Scan for the cell matching the given text and deliver its [x, y] coordinate at center. 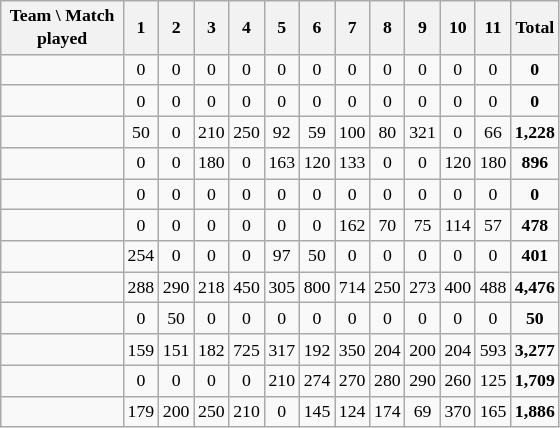
163 [282, 162]
305 [282, 288]
401 [536, 256]
800 [316, 288]
124 [352, 412]
4,476 [536, 288]
6 [316, 28]
450 [246, 288]
2 [176, 28]
1 [140, 28]
8 [388, 28]
66 [492, 132]
159 [140, 350]
80 [388, 132]
400 [458, 288]
218 [212, 288]
179 [140, 412]
725 [246, 350]
57 [492, 226]
488 [492, 288]
274 [316, 380]
273 [422, 288]
4 [246, 28]
478 [536, 226]
3,277 [536, 350]
133 [352, 162]
100 [352, 132]
370 [458, 412]
321 [422, 132]
165 [492, 412]
145 [316, 412]
1,228 [536, 132]
162 [352, 226]
288 [140, 288]
92 [282, 132]
7 [352, 28]
174 [388, 412]
9 [422, 28]
1,886 [536, 412]
5 [282, 28]
70 [388, 226]
280 [388, 380]
151 [176, 350]
192 [316, 350]
59 [316, 132]
350 [352, 350]
97 [282, 256]
317 [282, 350]
260 [458, 380]
896 [536, 162]
75 [422, 226]
125 [492, 380]
593 [492, 350]
3 [212, 28]
182 [212, 350]
11 [492, 28]
114 [458, 226]
69 [422, 412]
254 [140, 256]
270 [352, 380]
714 [352, 288]
10 [458, 28]
Total [536, 28]
1,709 [536, 380]
Team \ Match played [62, 28]
